Locate the cell with the specified text and output its [X, Y] center coordinate. 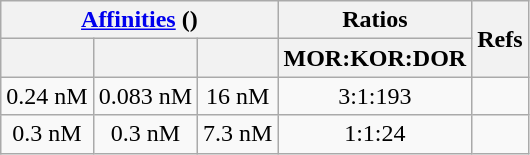
16 nM [238, 96]
1:1:24 [375, 134]
Refs [500, 39]
Ratios [375, 20]
0.24 nM [47, 96]
3:1:193 [375, 96]
0.083 nM [145, 96]
Affinities () [140, 20]
MOR:KOR:DOR [375, 58]
7.3 nM [238, 134]
